From the cell containing the given text, extract its center point as (x, y) coordinate. 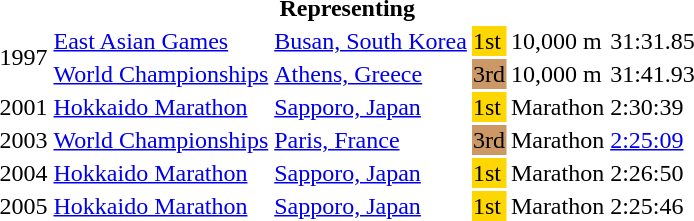
Busan, South Korea (371, 41)
Paris, France (371, 140)
East Asian Games (161, 41)
Athens, Greece (371, 74)
